Return the [X, Y] coordinate for the center point of the cell that contains the specified text.  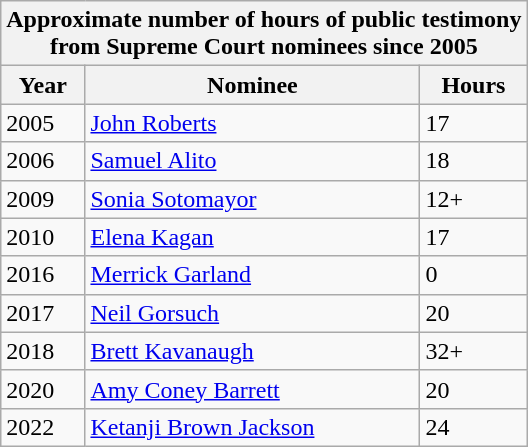
Elena Kagan [252, 237]
Neil Gorsuch [252, 313]
Year [43, 85]
Nominee [252, 85]
Sonia Sotomayor [252, 199]
2005 [43, 123]
2017 [43, 313]
2018 [43, 351]
18 [474, 161]
Approximate number of hours of public testimonyfrom Supreme Court nominees since 2005 [264, 34]
Merrick Garland [252, 275]
Brett Kavanaugh [252, 351]
2020 [43, 389]
Samuel Alito [252, 161]
2006 [43, 161]
12+ [474, 199]
Hours [474, 85]
Amy Coney Barrett [252, 389]
2009 [43, 199]
24 [474, 427]
0 [474, 275]
Ketanji Brown Jackson [252, 427]
2016 [43, 275]
32+ [474, 351]
2022 [43, 427]
2010 [43, 237]
John Roberts [252, 123]
